Locate the cell with the specified text and output its (x, y) center coordinate. 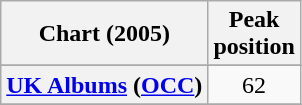
62 (254, 85)
Chart (2005) (104, 34)
Peakposition (254, 34)
UK Albums (OCC) (104, 85)
